Pinpoint the cell where the given text exists, returning its (X, Y) midpoint coordinate. 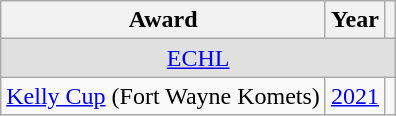
Kelly Cup (Fort Wayne Komets) (164, 96)
ECHL (198, 58)
Year (354, 20)
2021 (354, 96)
Award (164, 20)
